Scan for the cell matching the given text and deliver its [x, y] coordinate at center. 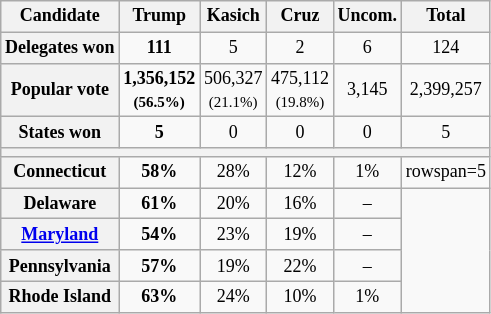
Total [446, 16]
124 [446, 48]
12% [300, 172]
1,356,152(56.5%) [160, 90]
States won [60, 132]
Uncom. [367, 16]
24% [234, 296]
Trump [160, 16]
Connecticut [60, 172]
3,145 [367, 90]
6 [367, 48]
Popular vote [60, 90]
Rhode Island [60, 296]
28% [234, 172]
61% [160, 204]
22% [300, 266]
2,399,257 [446, 90]
Cruz [300, 16]
Kasich [234, 16]
Maryland [60, 234]
Candidate [60, 16]
58% [160, 172]
54% [160, 234]
10% [300, 296]
63% [160, 296]
16% [300, 204]
2 [300, 48]
20% [234, 204]
23% [234, 234]
rowspan=5 [446, 172]
Pennsylvania [60, 266]
111 [160, 48]
475,112(19.8%) [300, 90]
506,327(21.1%) [234, 90]
57% [160, 266]
Delegates won [60, 48]
Delaware [60, 204]
